Pinpoint the cell where the given text exists, returning its [x, y] midpoint coordinate. 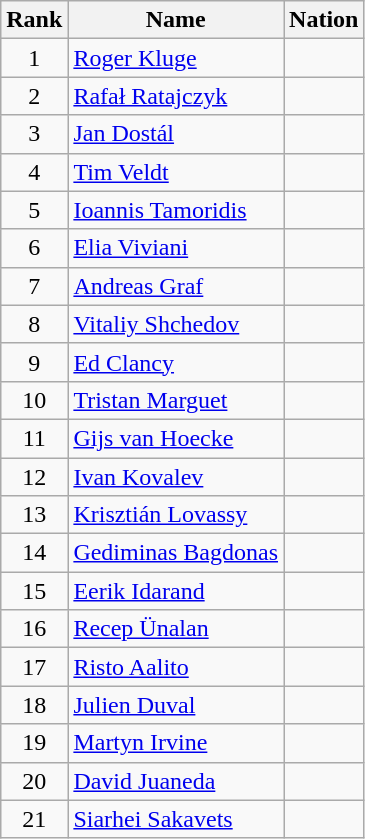
7 [34, 286]
Rafał Ratajczyk [176, 96]
6 [34, 248]
Ed Clancy [176, 362]
David Juaneda [176, 781]
Name [176, 20]
14 [34, 553]
Gijs van Hoecke [176, 438]
19 [34, 743]
15 [34, 591]
18 [34, 705]
Rank [34, 20]
Recep Ünalan [176, 629]
8 [34, 324]
11 [34, 438]
1 [34, 58]
Krisztián Lovassy [176, 515]
Elia Viviani [176, 248]
12 [34, 477]
10 [34, 400]
Vitaliy Shchedov [176, 324]
Siarhei Sakavets [176, 819]
13 [34, 515]
Andreas Graf [176, 286]
Ioannis Tamoridis [176, 210]
2 [34, 96]
Martyn Irvine [176, 743]
Gediminas Bagdonas [176, 553]
Tim Veldt [176, 172]
21 [34, 819]
5 [34, 210]
Risto Aalito [176, 667]
3 [34, 134]
20 [34, 781]
Tristan Marguet [176, 400]
Julien Duval [176, 705]
Eerik Idarand [176, 591]
4 [34, 172]
Ivan Kovalev [176, 477]
9 [34, 362]
Roger Kluge [176, 58]
Nation [324, 20]
Jan Dostál [176, 134]
17 [34, 667]
16 [34, 629]
